Capture the cell that displays the provided text and extract its (X, Y) central coordinate. 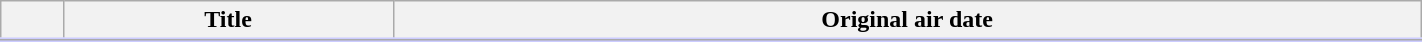
Title (228, 21)
Original air date (907, 21)
